Output the (x, y) coordinate of the center of the cell containing the given text.  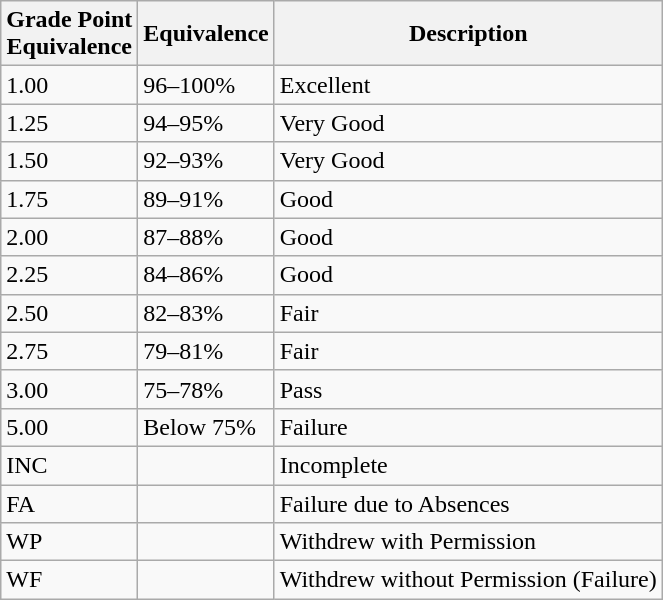
87–88% (206, 237)
96–100% (206, 85)
2.25 (70, 275)
Failure due to Absences (468, 503)
3.00 (70, 389)
82–83% (206, 313)
Below 75% (206, 427)
Equivalence (206, 34)
1.25 (70, 123)
94–95% (206, 123)
Withdrew without Permission (Failure) (468, 580)
2.50 (70, 313)
WF (70, 580)
WP (70, 542)
Incomplete (468, 465)
Description (468, 34)
Pass (468, 389)
1.00 (70, 85)
1.50 (70, 161)
75–78% (206, 389)
79–81% (206, 351)
2.00 (70, 237)
Failure (468, 427)
INC (70, 465)
5.00 (70, 427)
89–91% (206, 199)
84–86% (206, 275)
Withdrew with Permission (468, 542)
1.75 (70, 199)
Excellent (468, 85)
FA (70, 503)
2.75 (70, 351)
92–93% (206, 161)
Grade PointEquivalence (70, 34)
